Locate the cell with the specified text and output its (X, Y) center coordinate. 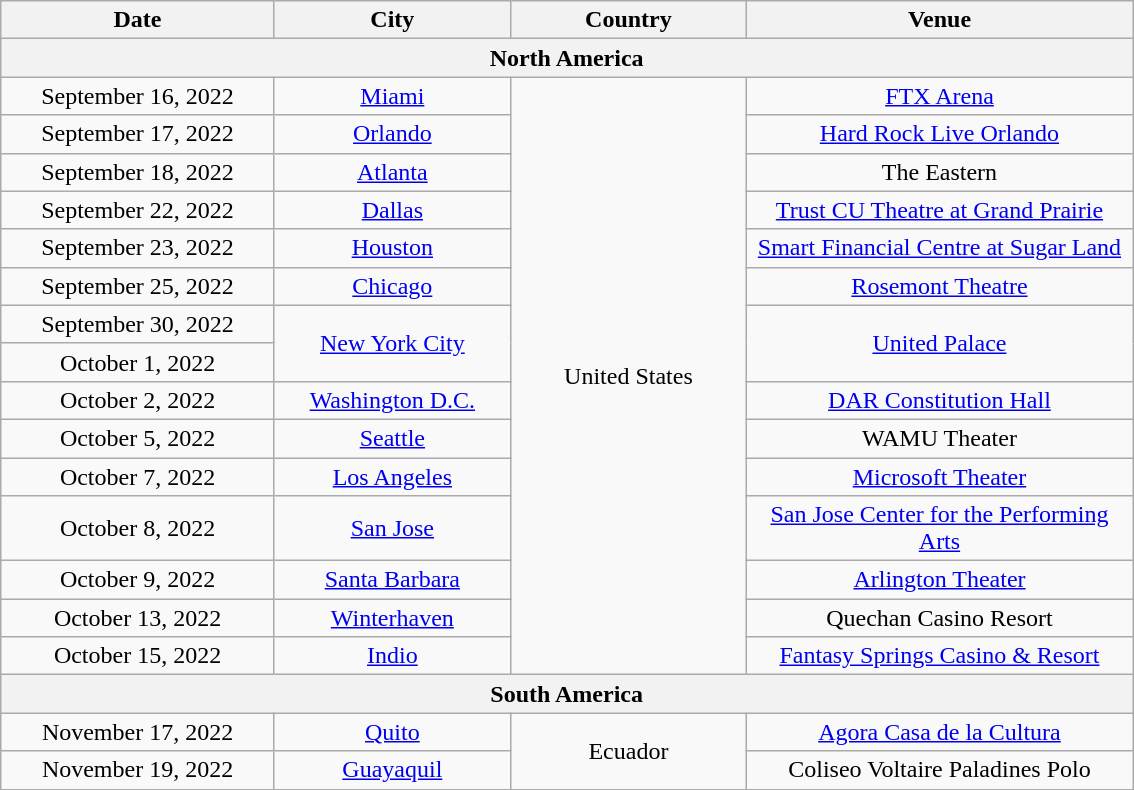
New York City (392, 343)
Orlando (392, 134)
Guayaquil (392, 770)
Coliseo Voltaire Paladines Polo (939, 770)
DAR Constitution Hall (939, 400)
FTX Arena (939, 96)
Quechan Casino Resort (939, 618)
September 25, 2022 (138, 286)
November 17, 2022 (138, 732)
September 17, 2022 (138, 134)
September 22, 2022 (138, 210)
The Eastern (939, 172)
San Jose Center for the Performing Arts (939, 528)
Trust CU Theatre at Grand Prairie (939, 210)
Ecuador (628, 751)
WAMU Theater (939, 438)
Atlanta (392, 172)
Date (138, 20)
Miami (392, 96)
Washington D.C. (392, 400)
Fantasy Springs Casino & Resort (939, 656)
San Jose (392, 528)
Microsoft Theater (939, 477)
Agora Casa de la Cultura (939, 732)
November 19, 2022 (138, 770)
Houston (392, 248)
United States (628, 376)
Seattle (392, 438)
October 2, 2022 (138, 400)
Los Angeles (392, 477)
North America (567, 58)
October 8, 2022 (138, 528)
Hard Rock Live Orlando (939, 134)
October 7, 2022 (138, 477)
October 13, 2022 (138, 618)
Rosemont Theatre (939, 286)
Santa Barbara (392, 580)
Quito (392, 732)
September 23, 2022 (138, 248)
September 16, 2022 (138, 96)
September 30, 2022 (138, 324)
Indio (392, 656)
October 15, 2022 (138, 656)
South America (567, 694)
United Palace (939, 343)
Winterhaven (392, 618)
Dallas (392, 210)
Smart Financial Centre at Sugar Land (939, 248)
September 18, 2022 (138, 172)
Arlington Theater (939, 580)
City (392, 20)
October 1, 2022 (138, 362)
Country (628, 20)
Venue (939, 20)
October 5, 2022 (138, 438)
Chicago (392, 286)
October 9, 2022 (138, 580)
